Capture the cell that displays the provided text and extract its [X, Y] central coordinate. 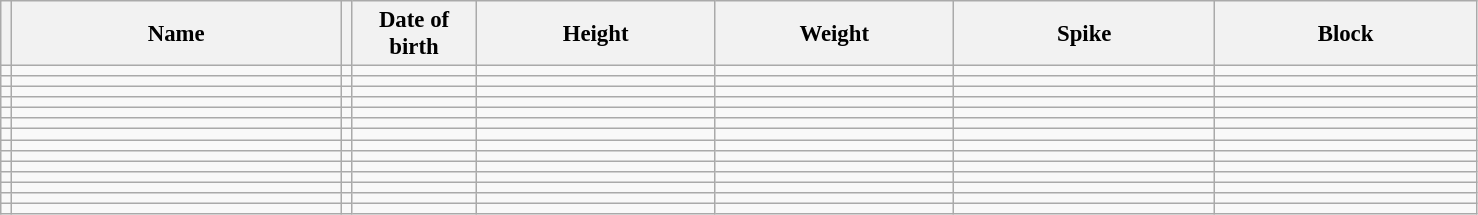
Spike [1084, 34]
Block [1346, 34]
Weight [834, 34]
Height [596, 34]
Name [176, 34]
Date of birth [414, 34]
